Provide the (X, Y) coordinate of the cell's center where the given text is located.  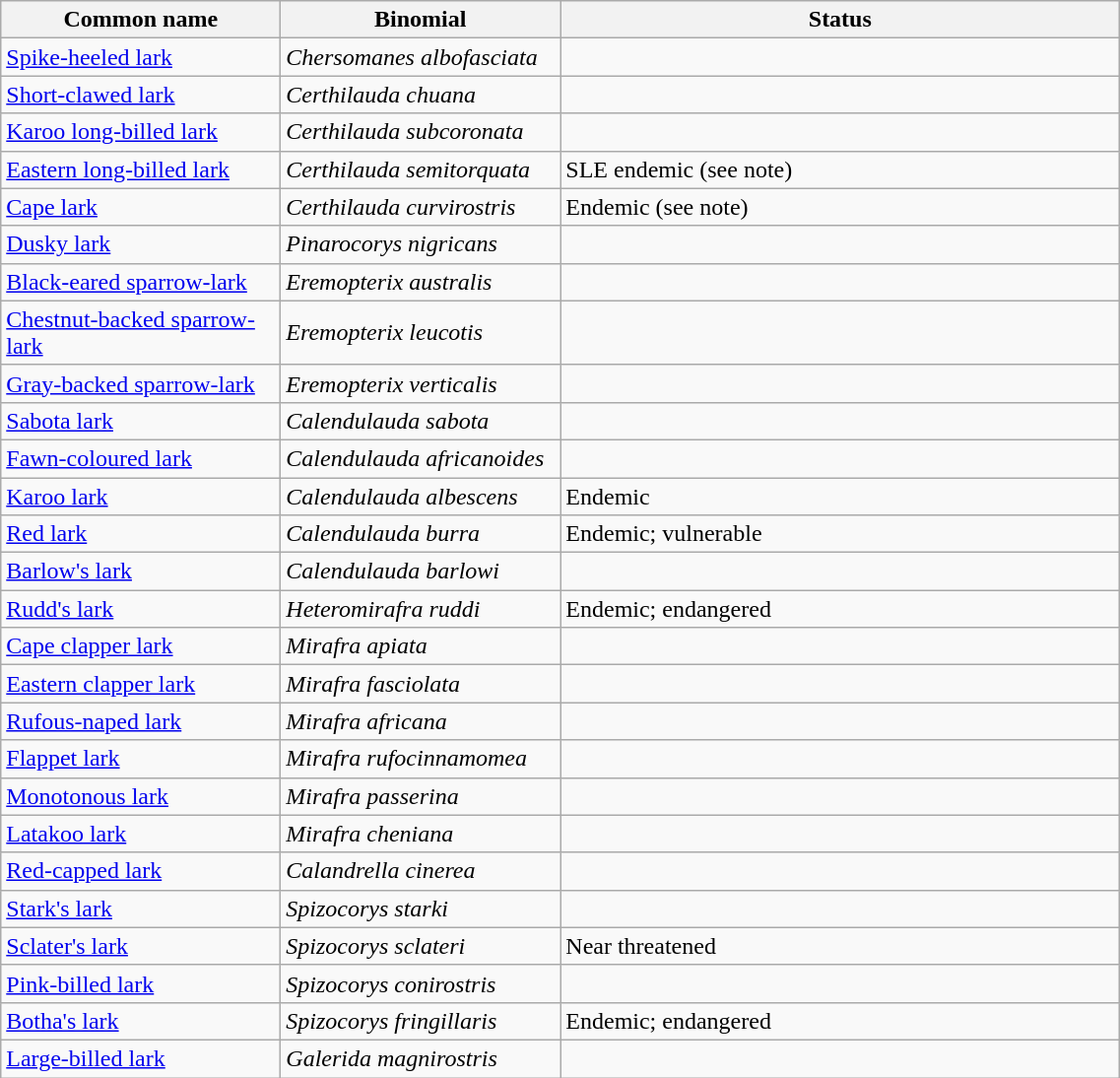
SLE endemic (see note) (840, 169)
Latakoo lark (141, 834)
Calendulauda africanoides (421, 458)
Endemic (see note) (840, 207)
Spizocorys conirostris (421, 983)
Pinarocorys nigricans (421, 244)
Stark's lark (141, 909)
Mirafra cheniana (421, 834)
Eastern long-billed lark (141, 169)
Cape clapper lark (141, 646)
Status (840, 20)
Near threatened (840, 946)
Calandrella cinerea (421, 871)
Rudd's lark (141, 609)
Short-clawed lark (141, 95)
Chersomanes albofasciata (421, 57)
Binomial (421, 20)
Endemic; vulnerable (840, 534)
Galerida magnirostris (421, 1058)
Chestnut-backed sparrow-lark (141, 333)
Mirafra passerina (421, 796)
Sabota lark (141, 421)
Certhilauda curvirostris (421, 207)
Common name (141, 20)
Certhilauda subcoronata (421, 132)
Mirafra rufocinnamomea (421, 759)
Flappet lark (141, 759)
Pink-billed lark (141, 983)
Monotonous lark (141, 796)
Mirafra apiata (421, 646)
Barlow's lark (141, 572)
Large-billed lark (141, 1058)
Rufous-naped lark (141, 721)
Calendulauda sabota (421, 421)
Eremopterix verticalis (421, 383)
Spizocorys sclateri (421, 946)
Certhilauda semitorquata (421, 169)
Heteromirafra ruddi (421, 609)
Red lark (141, 534)
Karoo lark (141, 496)
Calendulauda barlowi (421, 572)
Botha's lark (141, 1021)
Red-capped lark (141, 871)
Spizocorys fringillaris (421, 1021)
Spizocorys starki (421, 909)
Karoo long-billed lark (141, 132)
Endemic (840, 496)
Fawn-coloured lark (141, 458)
Mirafra fasciolata (421, 684)
Dusky lark (141, 244)
Black-eared sparrow-lark (141, 282)
Calendulauda albescens (421, 496)
Cape lark (141, 207)
Eastern clapper lark (141, 684)
Sclater's lark (141, 946)
Calendulauda burra (421, 534)
Eremopterix leucotis (421, 333)
Mirafra africana (421, 721)
Gray-backed sparrow-lark (141, 383)
Certhilauda chuana (421, 95)
Eremopterix australis (421, 282)
Spike-heeled lark (141, 57)
